From the cell containing the given text, extract its center point as [x, y] coordinate. 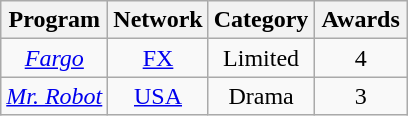
4 [361, 58]
Network [158, 20]
Drama [261, 96]
Category [261, 20]
Mr. Robot [54, 96]
USA [158, 96]
FX [158, 58]
Awards [361, 20]
Limited [261, 58]
Fargo [54, 58]
3 [361, 96]
Program [54, 20]
